From the cell containing the given text, extract its center point as [X, Y] coordinate. 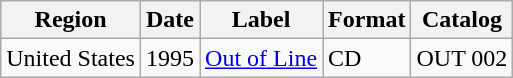
1995 [170, 58]
Region [71, 20]
Date [170, 20]
Out of Line [262, 58]
Catalog [462, 20]
Format [367, 20]
OUT 002 [462, 58]
CD [367, 58]
Label [262, 20]
United States [71, 58]
